For the text-containing cell, return its midpoint in [x, y] coordinate format. 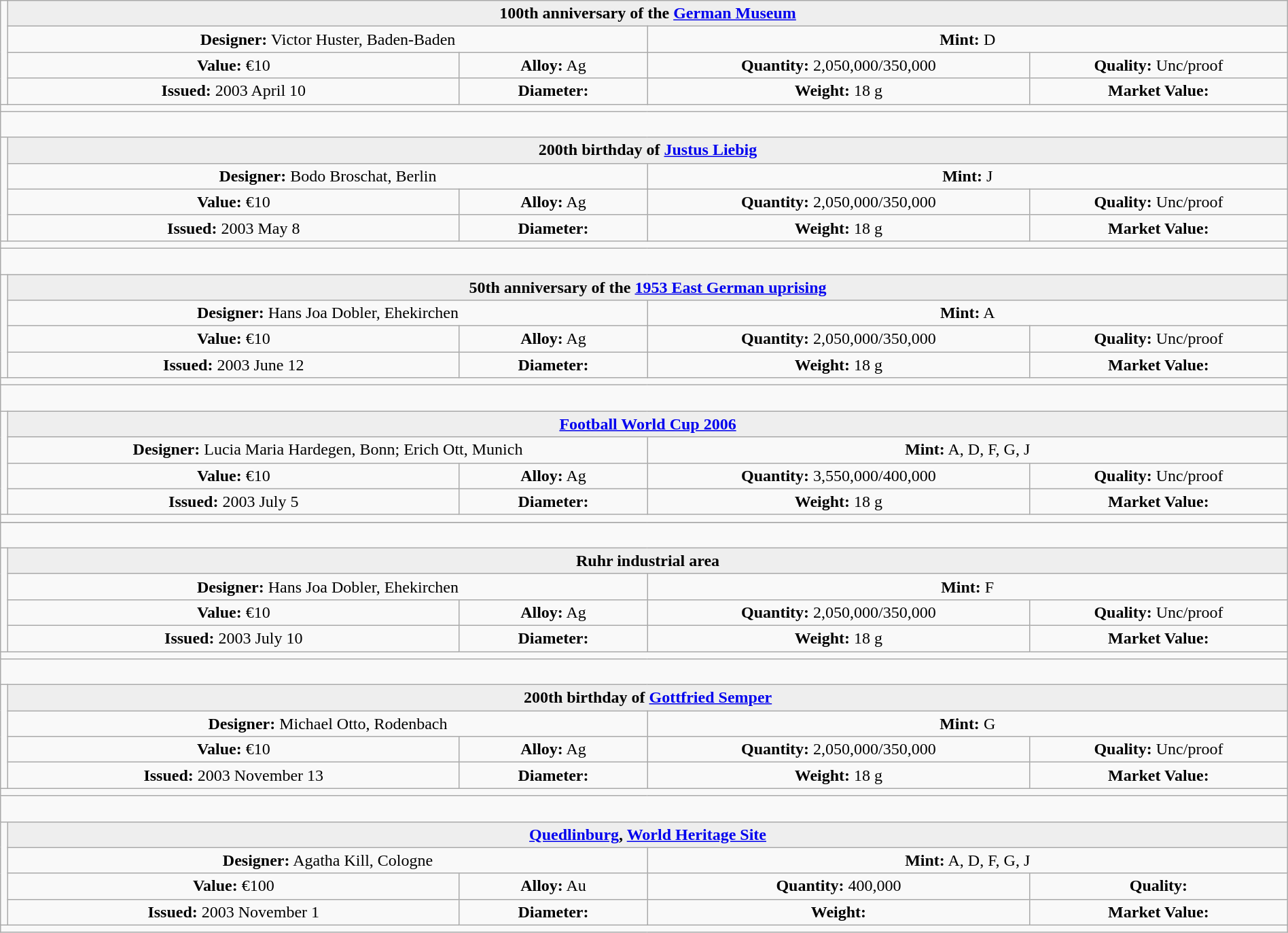
200th birthday of Gottfried Semper [648, 698]
Issued: 2003 May 8 [234, 228]
Value: €100 [234, 886]
Designer: Lucia Maria Hardegen, Bonn; Erich Ott, Munich [327, 450]
Quantity: 3,550,000/400,000 [838, 476]
Quedlinburg, World Heritage Site [648, 834]
Designer: Bodo Broschat, Berlin [327, 176]
Issued: 2003 April 10 [234, 91]
50th anniversary of the 1953 East German uprising [648, 287]
Quantity: 400,000 [838, 886]
Ruhr industrial area [648, 561]
Issued: 2003 June 12 [234, 365]
Weight: [838, 912]
Mint: G [967, 724]
Football World Cup 2006 [648, 424]
Designer: Agatha Kill, Cologne [327, 860]
Issued: 2003 November 13 [234, 775]
Mint: A [967, 313]
Issued: 2003 November 1 [234, 912]
Mint: D [967, 39]
Designer: Michael Otto, Rodenbach [327, 724]
Issued: 2003 July 10 [234, 638]
Issued: 2003 July 5 [234, 501]
100th anniversary of the German Museum [648, 14]
200th birthday of Justus Liebig [648, 150]
Designer: Victor Huster, Baden-Baden [327, 39]
Mint: J [967, 176]
Quality: [1159, 886]
Mint: F [967, 586]
Alloy: Au [553, 886]
